Detect which cell encompasses the target text, then output its [X, Y] center coordinate. 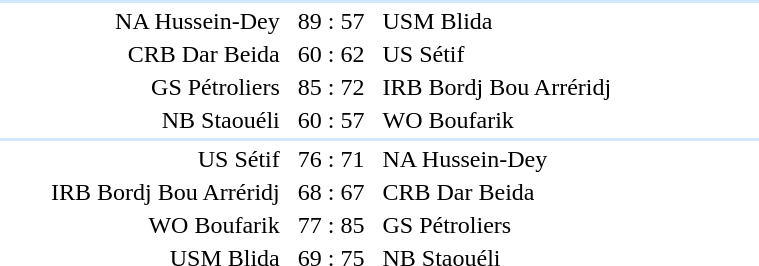
USM Blida [522, 21]
85 : 72 [331, 87]
60 : 62 [331, 54]
77 : 85 [331, 225]
76 : 71 [331, 159]
NB Staouéli [140, 120]
68 : 67 [331, 192]
60 : 57 [331, 120]
89 : 57 [331, 21]
